Find where the given text appears and provide that cell's center as [x, y] coordinate. 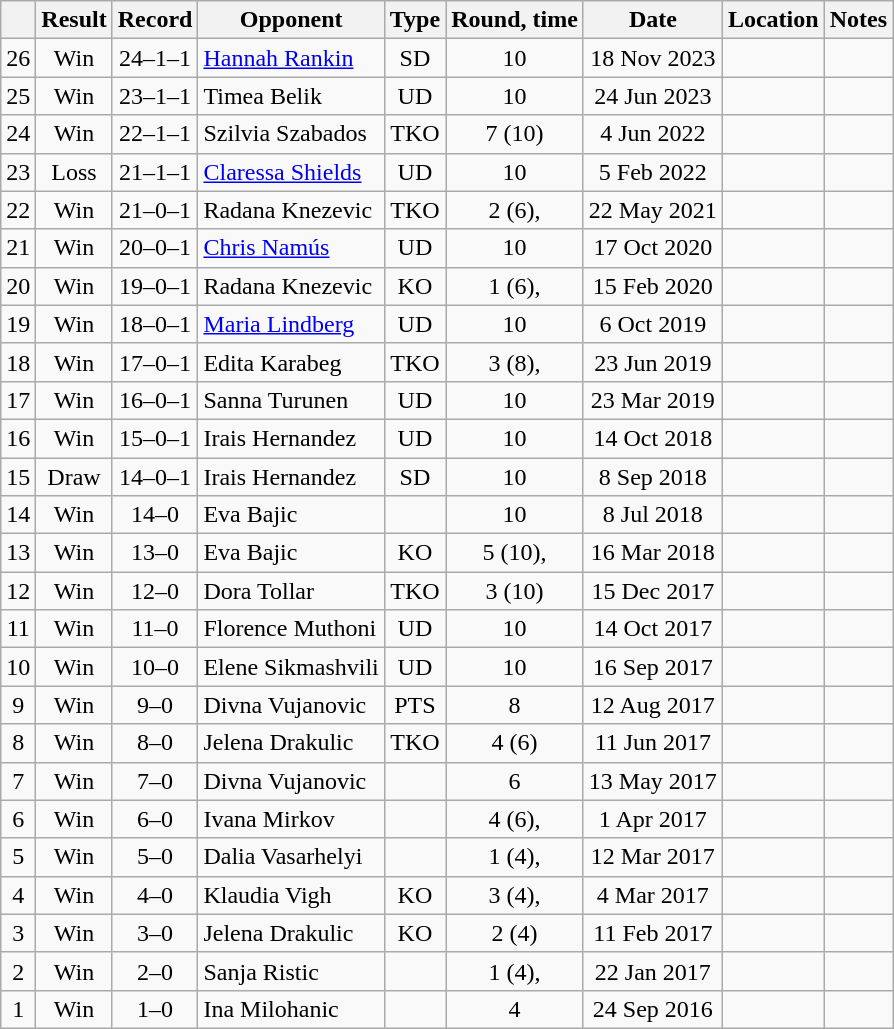
Opponent [291, 20]
Claressa Shields [291, 172]
13 May 2017 [652, 781]
4–0 [155, 895]
13–0 [155, 553]
11–0 [155, 629]
5 Feb 2022 [652, 172]
Szilvia Szabados [291, 134]
19 [18, 324]
3 [18, 933]
Date [652, 20]
Edita Karabeg [291, 362]
22 [18, 210]
24–1–1 [155, 58]
11 Jun 2017 [652, 743]
6–0 [155, 819]
8 Sep 2018 [652, 477]
8 Jul 2018 [652, 515]
22–1–1 [155, 134]
PTS [414, 705]
Result [74, 20]
Sanja Ristic [291, 971]
21–0–1 [155, 210]
14–0–1 [155, 477]
21–1–1 [155, 172]
4 (6) [515, 743]
3 (8), [515, 362]
1 [18, 1009]
Loss [74, 172]
15 Feb 2020 [652, 286]
Location [773, 20]
11 Feb 2017 [652, 933]
Elene Sikmashvili [291, 667]
15–0–1 [155, 438]
Maria Lindberg [291, 324]
Timea Belik [291, 96]
16 Sep 2017 [652, 667]
Florence Muthoni [291, 629]
Dora Tollar [291, 591]
Type [414, 20]
Ivana Mirkov [291, 819]
5 [18, 857]
22 May 2021 [652, 210]
1 Apr 2017 [652, 819]
7 (10) [515, 134]
15 [18, 477]
12 Mar 2017 [652, 857]
14 Oct 2018 [652, 438]
20 [18, 286]
1 (6), [515, 286]
16–0–1 [155, 400]
2 (4) [515, 933]
4 (6), [515, 819]
18 Nov 2023 [652, 58]
7–0 [155, 781]
17 [18, 400]
Draw [74, 477]
Sanna Turunen [291, 400]
10–0 [155, 667]
14 [18, 515]
4 Mar 2017 [652, 895]
14–0 [155, 515]
4 Jun 2022 [652, 134]
12–0 [155, 591]
16 Mar 2018 [652, 553]
Record [155, 20]
1–0 [155, 1009]
13 [18, 553]
2–0 [155, 971]
7 [18, 781]
24 Sep 2016 [652, 1009]
Chris Namús [291, 248]
17–0–1 [155, 362]
23 [18, 172]
3–0 [155, 933]
24 [18, 134]
19–0–1 [155, 286]
23 Jun 2019 [652, 362]
23 Mar 2019 [652, 400]
6 Oct 2019 [652, 324]
Hannah Rankin [291, 58]
25 [18, 96]
Ina Milohanic [291, 1009]
17 Oct 2020 [652, 248]
5 (10), [515, 553]
Dalia Vasarhelyi [291, 857]
9–0 [155, 705]
23–1–1 [155, 96]
5–0 [155, 857]
14 Oct 2017 [652, 629]
24 Jun 2023 [652, 96]
2 [18, 971]
Notes [858, 20]
26 [18, 58]
16 [18, 438]
2 (6), [515, 210]
12 [18, 591]
20–0–1 [155, 248]
18 [18, 362]
18–0–1 [155, 324]
Round, time [515, 20]
15 Dec 2017 [652, 591]
9 [18, 705]
Klaudia Vigh [291, 895]
21 [18, 248]
12 Aug 2017 [652, 705]
3 (4), [515, 895]
22 Jan 2017 [652, 971]
8–0 [155, 743]
3 (10) [515, 591]
11 [18, 629]
